Locate the cell with the specified text and output its [x, y] center coordinate. 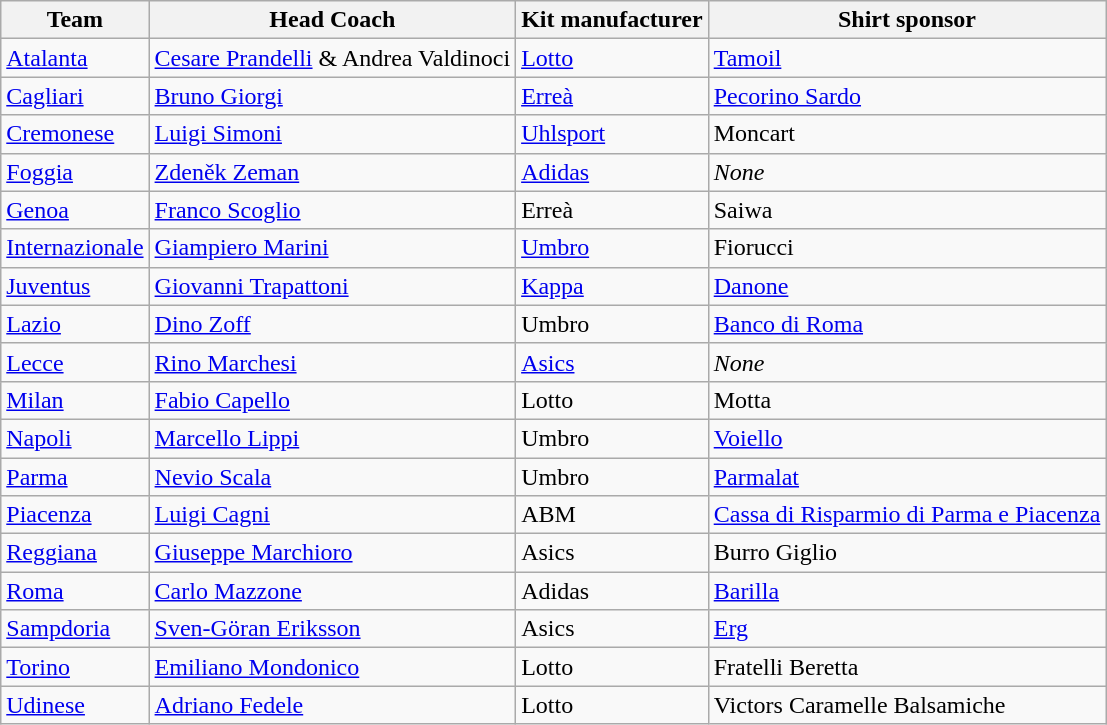
Juventus [75, 286]
Cassa di Risparmio di Parma e Piacenza [907, 515]
Emiliano Mondonico [332, 667]
Rino Marchesi [332, 362]
Moncart [907, 134]
Giampiero Marini [332, 248]
Kappa [612, 286]
ABM [612, 515]
Cagliari [75, 96]
Shirt sponsor [907, 20]
Carlo Mazzone [332, 591]
Kit manufacturer [612, 20]
Burro Giglio [907, 553]
Victors Caramelle Balsamiche [907, 705]
Fiorucci [907, 248]
Team [75, 20]
Bruno Giorgi [332, 96]
Giovanni Trapattoni [332, 286]
Adriano Fedele [332, 705]
Napoli [75, 438]
Torino [75, 667]
Banco di Roma [907, 324]
Atalanta [75, 58]
Marcello Lippi [332, 438]
Lecce [75, 362]
Tamoil [907, 58]
Fratelli Beretta [907, 667]
Roma [75, 591]
Udinese [75, 705]
Saiwa [907, 210]
Erg [907, 629]
Genoa [75, 210]
Cesare Prandelli & Andrea Valdinoci [332, 58]
Parma [75, 477]
Zdeněk Zeman [332, 172]
Piacenza [75, 515]
Giuseppe Marchioro [332, 553]
Parmalat [907, 477]
Milan [75, 400]
Fabio Capello [332, 400]
Internazionale [75, 248]
Franco Scoglio [332, 210]
Pecorino Sardo [907, 96]
Barilla [907, 591]
Luigi Cagni [332, 515]
Head Coach [332, 20]
Dino Zoff [332, 324]
Cremonese [75, 134]
Voiello [907, 438]
Danone [907, 286]
Reggiana [75, 553]
Sampdoria [75, 629]
Sven-Göran Eriksson [332, 629]
Nevio Scala [332, 477]
Uhlsport [612, 134]
Foggia [75, 172]
Lazio [75, 324]
Motta [907, 400]
Luigi Simoni [332, 134]
